Locate the cell with the specified text and output its [x, y] center coordinate. 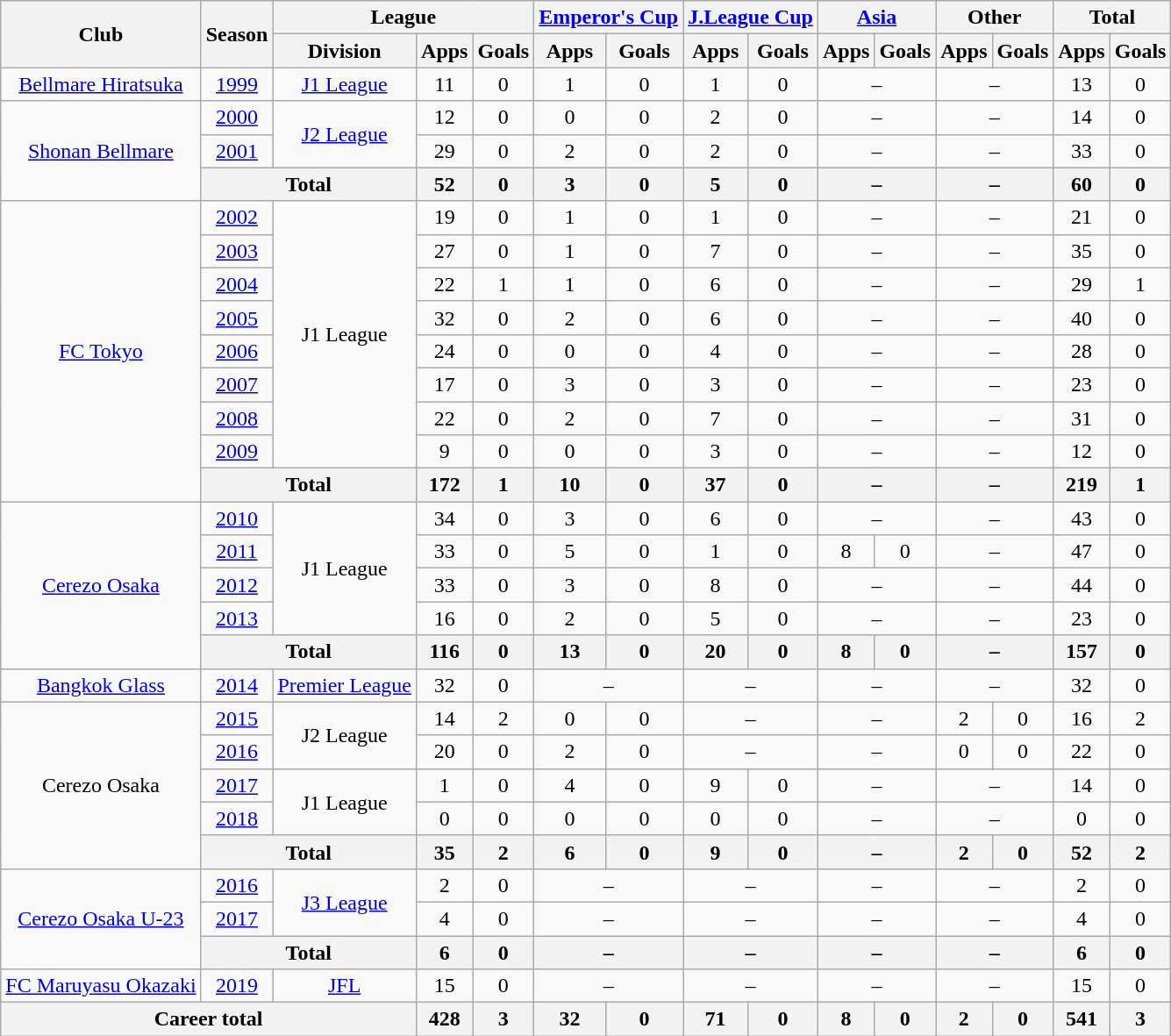
172 [445, 485]
2010 [237, 518]
2006 [237, 351]
2003 [237, 251]
10 [570, 485]
JFL [345, 986]
Other [995, 18]
40 [1082, 318]
27 [445, 251]
J3 League [345, 902]
2009 [237, 452]
Club [101, 34]
428 [445, 1019]
21 [1082, 218]
Premier League [345, 685]
2019 [237, 986]
24 [445, 351]
116 [445, 652]
60 [1082, 184]
Cerezo Osaka U-23 [101, 918]
2015 [237, 718]
2014 [237, 685]
FC Tokyo [101, 351]
31 [1082, 418]
Asia [876, 18]
Bellmare Hiratsuka [101, 84]
Division [345, 51]
11 [445, 84]
Emperor's Cup [609, 18]
44 [1082, 585]
2005 [237, 318]
Career total [209, 1019]
2011 [237, 552]
2000 [237, 118]
71 [716, 1019]
37 [716, 485]
J.League Cup [751, 18]
43 [1082, 518]
Shonan Bellmare [101, 151]
2007 [237, 384]
219 [1082, 485]
19 [445, 218]
34 [445, 518]
FC Maruyasu Okazaki [101, 986]
157 [1082, 652]
2013 [237, 618]
47 [1082, 552]
Season [237, 34]
2002 [237, 218]
2008 [237, 418]
Bangkok Glass [101, 685]
1999 [237, 84]
League [403, 18]
541 [1082, 1019]
2018 [237, 818]
2001 [237, 151]
17 [445, 384]
2012 [237, 585]
2004 [237, 284]
28 [1082, 351]
